Capture the cell that displays the provided text and extract its [x, y] central coordinate. 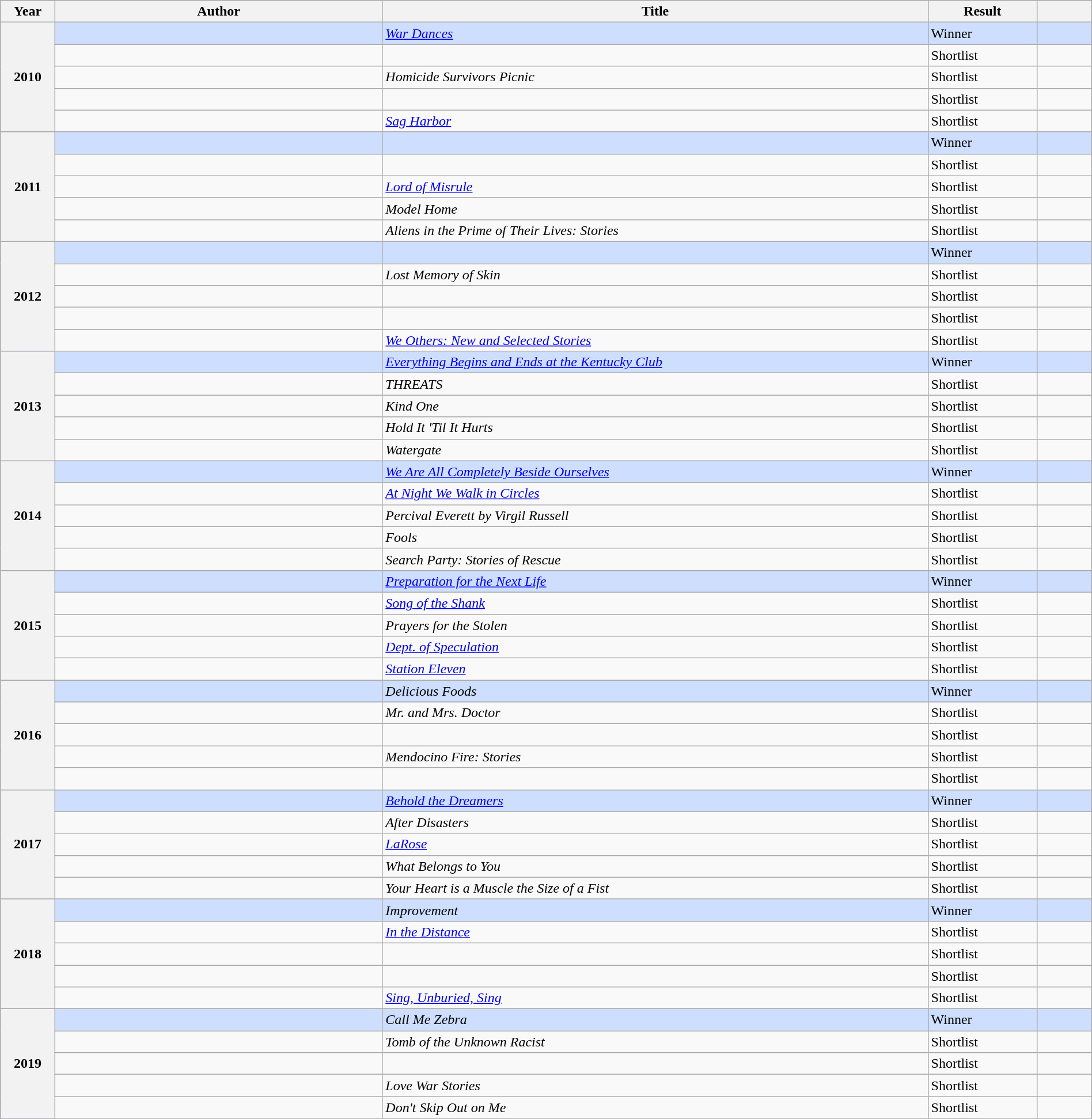
Song of the Shank [655, 603]
After Disasters [655, 822]
Preparation for the Next Life [655, 581]
In the Distance [655, 932]
Call Me Zebra [655, 1020]
Love War Stories [655, 1086]
At Night We Walk in Circles [655, 494]
2011 [28, 187]
Sing, Unburied, Sing [655, 998]
2013 [28, 406]
Homicide Survivors Picnic [655, 77]
Your Heart is a Muscle the Size of a Fist [655, 888]
Watergate [655, 450]
Percival Everett by Virgil Russell [655, 515]
Don't Skip Out on Me [655, 1107]
Author [218, 12]
Everything Begins and Ends at the Kentucky Club [655, 362]
2019 [28, 1064]
Mr. and Mrs. Doctor [655, 713]
Kind One [655, 406]
Fools [655, 537]
We Others: New and Selected Stories [655, 340]
Result [983, 12]
Lord of Misrule [655, 187]
2014 [28, 515]
Model Home [655, 208]
Mendocino Fire: Stories [655, 757]
Aliens in the Prime of Their Lives: Stories [655, 230]
Sag Harbor [655, 121]
2015 [28, 625]
2018 [28, 954]
2012 [28, 296]
LaRose [655, 844]
Search Party: Stories of Rescue [655, 559]
Tomb of the Unknown Racist [655, 1042]
Dept. of Speculation [655, 647]
What Belongs to You [655, 866]
Lost Memory of Skin [655, 275]
2016 [28, 735]
Hold It 'Til It Hurts [655, 428]
Delicious Foods [655, 691]
We Are All Completely Beside Ourselves [655, 472]
2017 [28, 844]
2010 [28, 77]
THREATS [655, 384]
Title [655, 12]
Behold the Dreamers [655, 801]
Improvement [655, 910]
Prayers for the Stolen [655, 625]
War Dances [655, 33]
Station Eleven [655, 669]
Year [28, 12]
